Extract the (x, y) coordinate from the center of the cell holding the provided text.  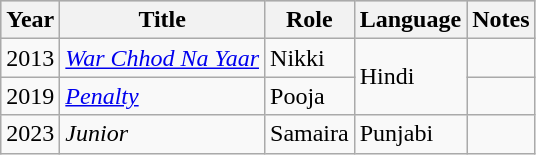
Samaira (310, 134)
Year (30, 20)
Nikki (310, 58)
2023 (30, 134)
Hindi (410, 77)
Notes (501, 20)
Language (410, 20)
Punjabi (410, 134)
Pooja (310, 96)
Junior (162, 134)
Title (162, 20)
Role (310, 20)
2019 (30, 96)
War Chhod Na Yaar (162, 58)
Penalty (162, 96)
2013 (30, 58)
